Detect which cell encompasses the target text, then output its [x, y] center coordinate. 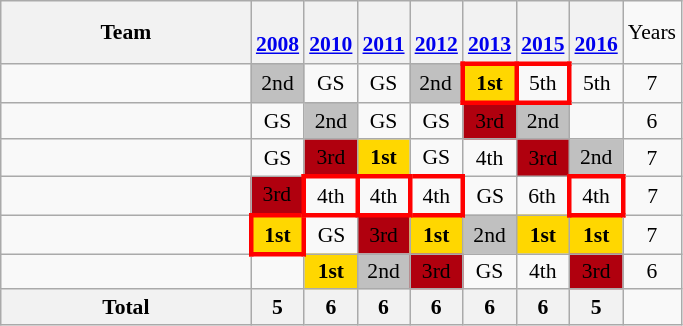
2016 [596, 32]
2013 [490, 32]
2012 [436, 32]
2010 [330, 32]
2011 [383, 32]
2008 [278, 32]
Years [652, 32]
Total [126, 308]
2015 [542, 32]
Team [126, 32]
6th [542, 196]
